Capture the cell that displays the provided text and extract its (x, y) central coordinate. 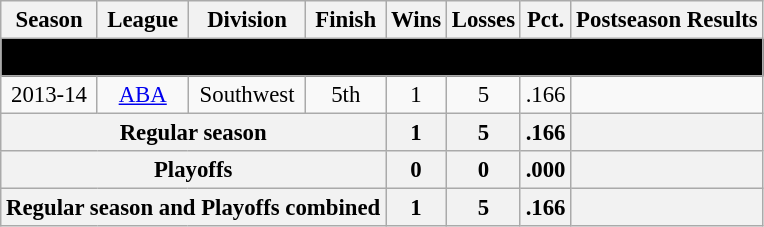
Pct. (545, 20)
Wins (416, 20)
5th (346, 95)
ABA (142, 95)
Postseason Results (667, 20)
2013-14 (50, 95)
Playoffs (194, 170)
Division (247, 20)
Finish (346, 20)
League (142, 20)
Southwest (247, 95)
Season (50, 20)
.000 (545, 170)
Regular season and Playoffs combined (194, 208)
Regular season (194, 133)
Texarkana Panthers (382, 58)
Losses (483, 20)
